Identify which cell holds the provided text, then report its [X, Y] central coordinate. 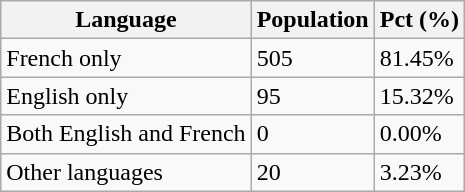
505 [312, 58]
English only [126, 96]
0.00% [419, 134]
0 [312, 134]
3.23% [419, 172]
20 [312, 172]
Population [312, 20]
Language [126, 20]
95 [312, 96]
Other languages [126, 172]
French only [126, 58]
Pct (%) [419, 20]
Both English and French [126, 134]
81.45% [419, 58]
15.32% [419, 96]
